Determine the (x, y) coordinate at the center of the cell enclosing the given text.  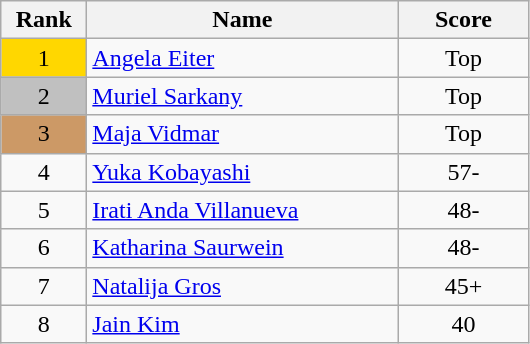
Muriel Sarkany (242, 96)
Angela Eiter (242, 58)
45+ (464, 286)
Rank (44, 20)
Irati Anda Villanueva (242, 210)
5 (44, 210)
4 (44, 172)
8 (44, 324)
57- (464, 172)
Natalija Gros (242, 286)
7 (44, 286)
1 (44, 58)
3 (44, 134)
2 (44, 96)
Maja Vidmar (242, 134)
40 (464, 324)
Jain Kim (242, 324)
Yuka Kobayashi (242, 172)
6 (44, 248)
Katharina Saurwein (242, 248)
Score (464, 20)
Name (242, 20)
